Identify which cell holds the provided text, then report its (X, Y) central coordinate. 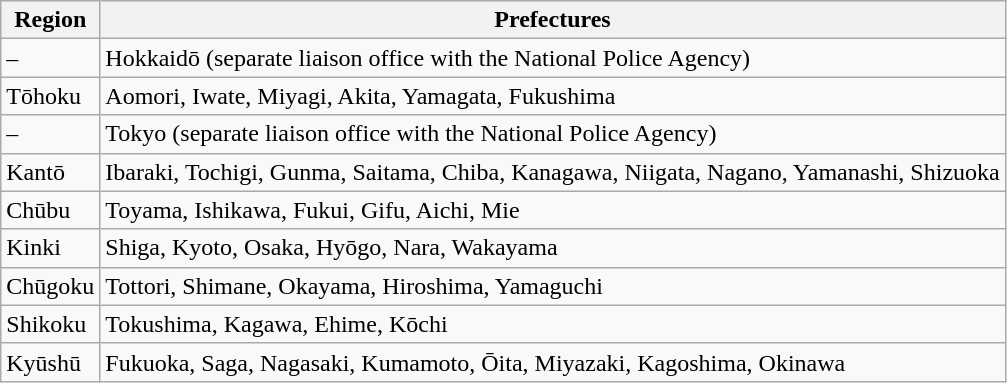
Toyama, Ishikawa, Fukui, Gifu, Aichi, Mie (552, 210)
Tottori, Shimane, Okayama, Hiroshima, Yamaguchi (552, 286)
Ibaraki, Tochigi, Gunma, Saitama, Chiba, Kanagawa, Niigata, Nagano, Yamanashi, Shizuoka (552, 172)
Kantō (50, 172)
Tōhoku (50, 96)
Chūbu (50, 210)
Kyūshū (50, 362)
Shikoku (50, 324)
Tokushima, Kagawa, Ehime, Kōchi (552, 324)
Fukuoka, Saga, Nagasaki, Kumamoto, Ōita, Miyazaki, Kagoshima, Okinawa (552, 362)
Aomori, Iwate, Miyagi, Akita, Yamagata, Fukushima (552, 96)
Hokkaidō (separate liaison office with the National Police Agency) (552, 58)
Region (50, 20)
Chūgoku (50, 286)
Prefectures (552, 20)
Kinki (50, 248)
Tokyo (separate liaison office with the National Police Agency) (552, 134)
Shiga, Kyoto, Osaka, Hyōgo, Nara, Wakayama (552, 248)
